From the cell containing the given text, extract its center point as [x, y] coordinate. 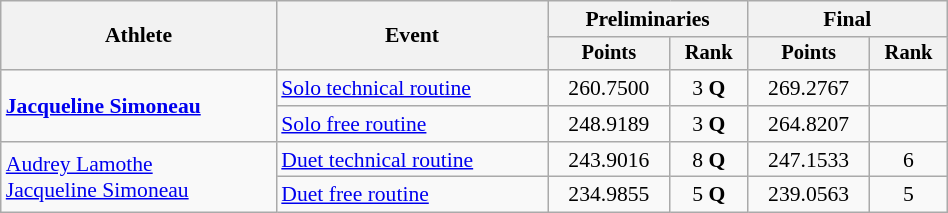
247.1533 [808, 160]
Duet free routine [412, 195]
8 Q [708, 160]
Audrey LamotheJacqueline Simoneau [139, 178]
Event [412, 36]
264.8207 [808, 124]
5 Q [708, 195]
243.9016 [609, 160]
260.7500 [609, 88]
6 [908, 160]
Solo technical routine [412, 88]
269.2767 [808, 88]
Jacqueline Simoneau [139, 106]
Solo free routine [412, 124]
Final [847, 19]
Duet technical routine [412, 160]
234.9855 [609, 195]
5 [908, 195]
248.9189 [609, 124]
Preliminaries [648, 19]
239.0563 [808, 195]
Athlete [139, 36]
